Detect which cell encompasses the target text, then output its (X, Y) center coordinate. 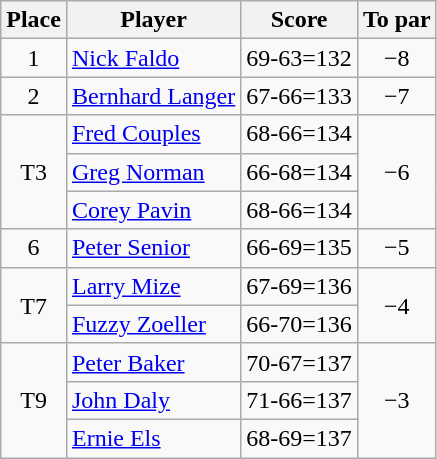
To par (396, 20)
T7 (34, 305)
66-69=135 (300, 248)
−7 (396, 96)
Score (300, 20)
68-69=137 (300, 438)
69-63=132 (300, 58)
Fred Couples (153, 134)
Corey Pavin (153, 210)
T9 (34, 400)
Player (153, 20)
−6 (396, 172)
67-69=136 (300, 286)
2 (34, 96)
John Daly (153, 400)
6 (34, 248)
Ernie Els (153, 438)
T3 (34, 172)
71-66=137 (300, 400)
Bernhard Langer (153, 96)
Peter Senior (153, 248)
67-66=133 (300, 96)
Peter Baker (153, 362)
1 (34, 58)
−4 (396, 305)
70-67=137 (300, 362)
Nick Faldo (153, 58)
Larry Mize (153, 286)
Fuzzy Zoeller (153, 324)
−8 (396, 58)
66-70=136 (300, 324)
Place (34, 20)
Greg Norman (153, 172)
66-68=134 (300, 172)
−5 (396, 248)
−3 (396, 400)
